Return [x, y] of the center of cell containing provided text 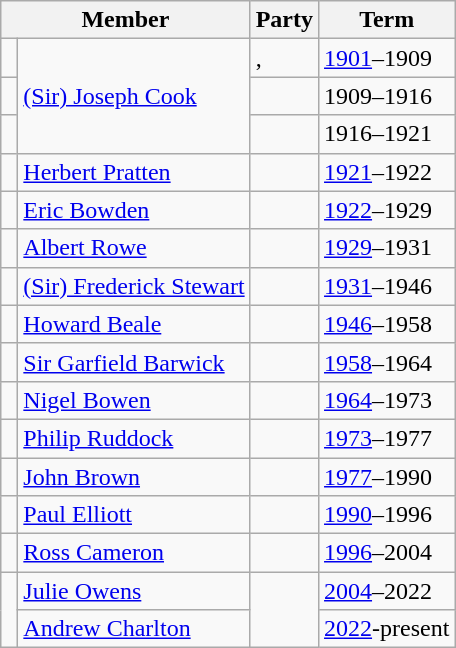
2022-present [387, 629]
1901–1909 [387, 58]
John Brown [134, 477]
, [284, 58]
Term [387, 20]
(Sir) Joseph Cook [134, 96]
Philip Ruddock [134, 438]
1922–1929 [387, 210]
Julie Owens [134, 591]
1973–1977 [387, 438]
2004–2022 [387, 591]
Ross Cameron [134, 553]
1977–1990 [387, 477]
Sir Garfield Barwick [134, 362]
Eric Bowden [134, 210]
(Sir) Frederick Stewart [134, 286]
Paul Elliott [134, 515]
1996–2004 [387, 553]
Party [284, 20]
1916–1921 [387, 134]
1964–1973 [387, 400]
1990–1996 [387, 515]
1921–1922 [387, 172]
Nigel Bowen [134, 400]
1958–1964 [387, 362]
1909–1916 [387, 96]
Andrew Charlton [134, 629]
1946–1958 [387, 324]
1931–1946 [387, 286]
1929–1931 [387, 248]
Albert Rowe [134, 248]
Howard Beale [134, 324]
Herbert Pratten [134, 172]
Member [126, 20]
